Determine the [X, Y] coordinate at the center of the cell enclosing the given text.  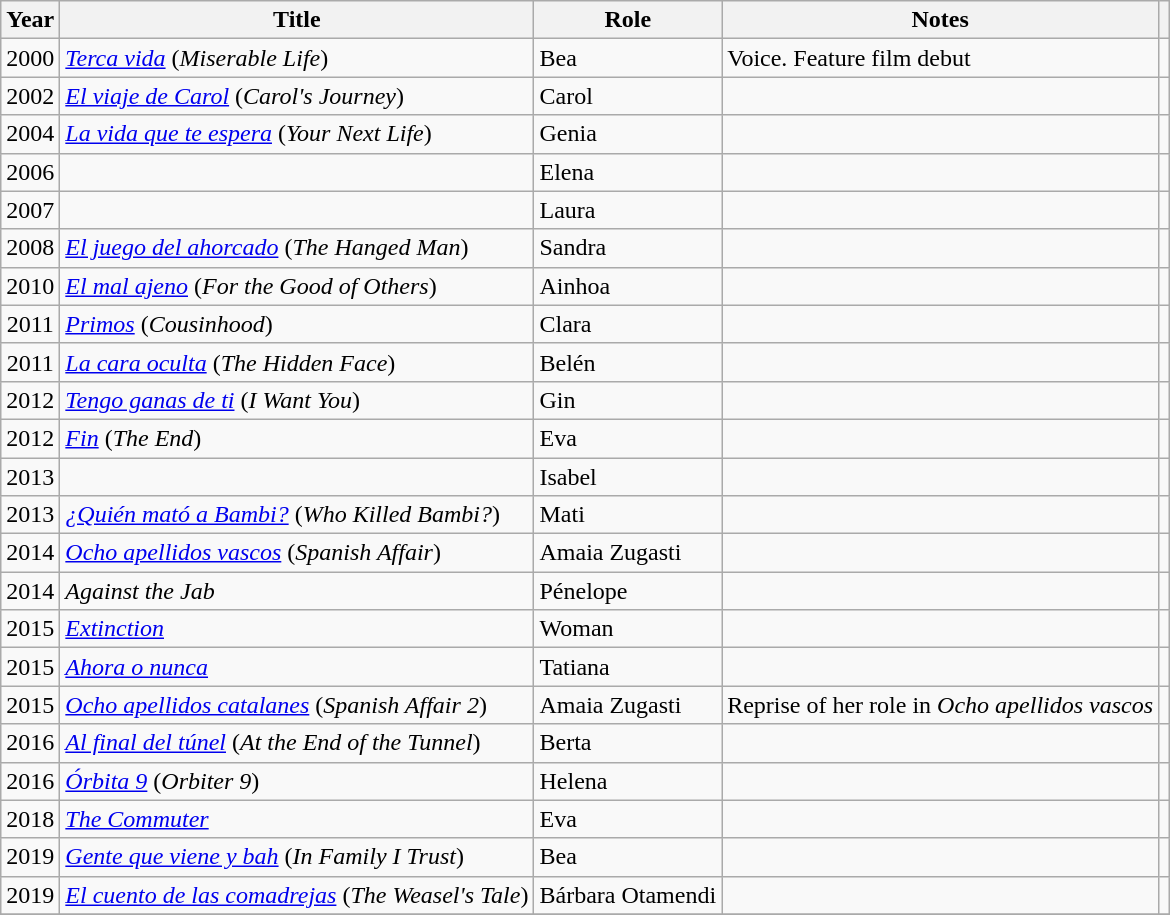
2010 [30, 286]
La cara oculta (The Hidden Face) [297, 362]
Ocho apellidos catalanes (Spanish Affair 2) [297, 705]
Title [297, 20]
2002 [30, 96]
¿Quién mató a Bambi? (Who Killed Bambi?) [297, 515]
El viaje de Carol (Carol's Journey) [297, 96]
Genia [628, 134]
Sandra [628, 248]
Belén [628, 362]
Al final del túnel (At the End of the Tunnel) [297, 743]
Isabel [628, 477]
Clara [628, 324]
2007 [30, 210]
Gin [628, 400]
Fin (The End) [297, 438]
Helena [628, 781]
Pénelope [628, 591]
Carol [628, 96]
Gente que viene y bah (In Family I Trust) [297, 857]
The Commuter [297, 819]
El juego del ahorcado (The Hanged Man) [297, 248]
Terca vida (Miserable Life) [297, 58]
2004 [30, 134]
Role [628, 20]
2008 [30, 248]
Woman [628, 629]
Reprise of her role in Ocho apellidos vascos [940, 705]
Voice. Feature film debut [940, 58]
Elena [628, 172]
Berta [628, 743]
La vida que te espera (Your Next Life) [297, 134]
2018 [30, 819]
Ahora o nunca [297, 667]
Tengo ganas de ti (I Want You) [297, 400]
2006 [30, 172]
Primos (Cousinhood) [297, 324]
Órbita 9 (Orbiter 9) [297, 781]
2000 [30, 58]
Notes [940, 20]
Laura [628, 210]
El cuento de las comadrejas (The Weasel's Tale) [297, 895]
Ocho apellidos vascos (Spanish Affair) [297, 553]
Tatiana [628, 667]
Extinction [297, 629]
Bárbara Otamendi [628, 895]
Mati [628, 515]
Year [30, 20]
El mal ajeno (For the Good of Others) [297, 286]
Ainhoa [628, 286]
Against the Jab [297, 591]
